Identify which cell holds the provided text, then report its (x, y) central coordinate. 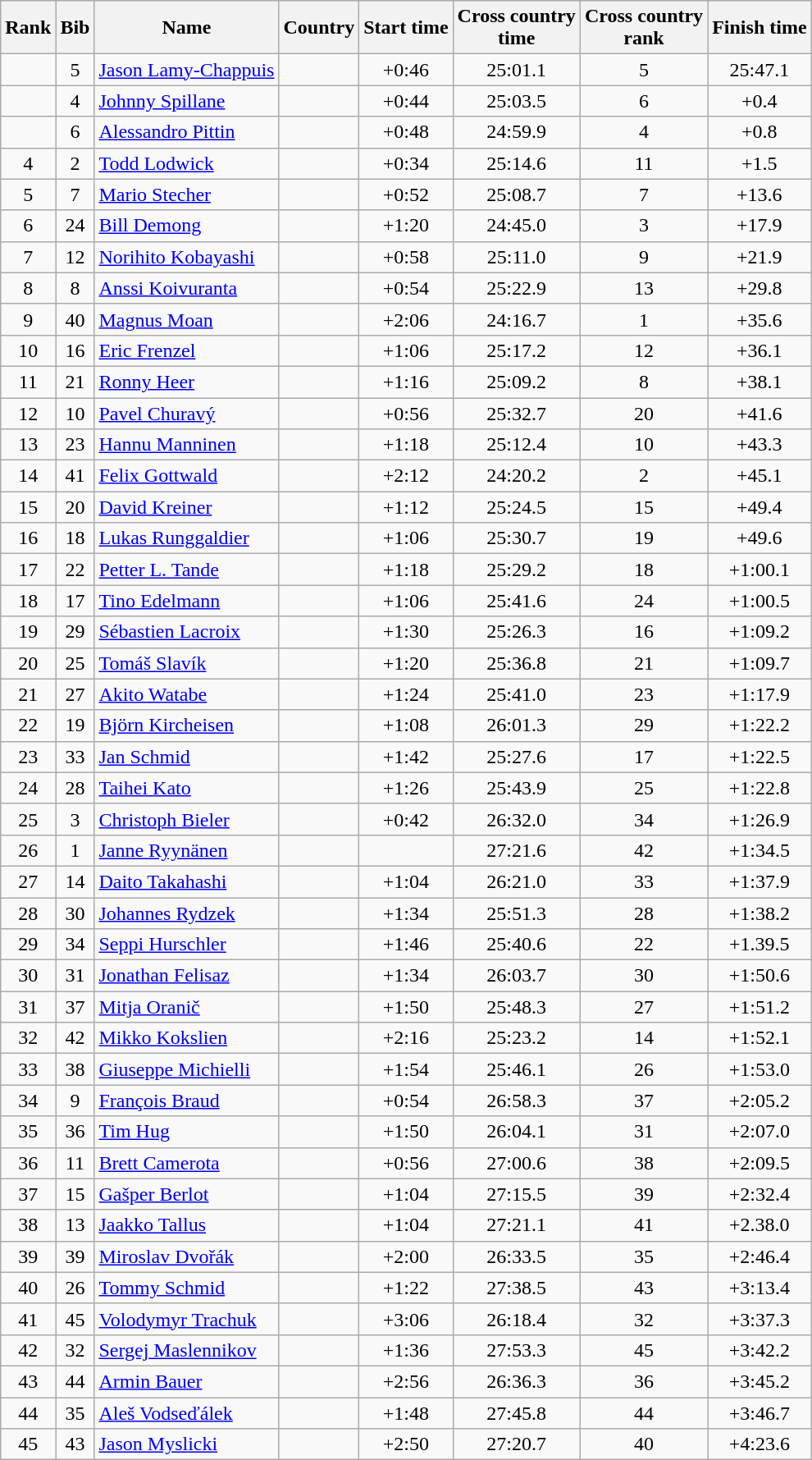
+1:38.2 (760, 913)
25:14.6 (517, 163)
+38.1 (760, 382)
+1:53.0 (760, 1069)
+4:23.6 (760, 1444)
+1:22.5 (760, 757)
+2:12 (406, 476)
+1:22.2 (760, 725)
Armin Bauer (187, 1381)
Start time (406, 28)
+1:52.1 (760, 1038)
+43.3 (760, 445)
Eric Frenzel (187, 350)
+1:09.2 (760, 632)
+17.9 (760, 226)
+1:34.5 (760, 850)
26:32.0 (517, 819)
Ronny Heer (187, 382)
David Kreiner (187, 507)
Tino Edelmann (187, 601)
Name (187, 28)
+1:42 (406, 757)
25:24.5 (517, 507)
+3:13.4 (760, 1288)
27:21.6 (517, 850)
27:21.1 (517, 1225)
+49.6 (760, 538)
Miroslav Dvořák (187, 1256)
Tommy Schmid (187, 1288)
Mikko Kokslien (187, 1038)
+0.8 (760, 132)
Aleš Vodseďálek (187, 1412)
Jan Schmid (187, 757)
+1:26 (406, 788)
25:30.7 (517, 538)
25:47.1 (760, 70)
+2:46.4 (760, 1256)
Petter L. Tande (187, 570)
+1:26.9 (760, 819)
+0.4 (760, 101)
Pavel Churavý (187, 413)
24:59.9 (517, 132)
+1:48 (406, 1412)
Jason Myslicki (187, 1444)
+2:05.2 (760, 1101)
+1:54 (406, 1069)
Jason Lamy-Chappuis (187, 70)
+0:34 (406, 163)
Anssi Koivuranta (187, 288)
Sébastien Lacroix (187, 632)
Felix Gottwald (187, 476)
+1:50.6 (760, 976)
Giuseppe Michielli (187, 1069)
25:36.8 (517, 663)
26:04.1 (517, 1132)
Jaakko Tallus (187, 1225)
Gašper Berlot (187, 1194)
Seppi Hurschler (187, 945)
Alessandro Pittin (187, 132)
+1:17.9 (760, 694)
Johnny Spillane (187, 101)
+2:56 (406, 1381)
Lukas Runggaldier (187, 538)
+2.38.0 (760, 1225)
Taihei Kato (187, 788)
+1:24 (406, 694)
+1:37.9 (760, 881)
Tim Hug (187, 1132)
+0:42 (406, 819)
25:11.0 (517, 257)
+2:16 (406, 1038)
+0:46 (406, 70)
+49.4 (760, 507)
+2:07.0 (760, 1132)
+3:45.2 (760, 1381)
+13.6 (760, 195)
27:53.3 (517, 1350)
+2:06 (406, 319)
+1:51.2 (760, 1007)
25:23.2 (517, 1038)
+0:48 (406, 132)
+1.5 (760, 163)
Cross country rank (643, 28)
+3:46.7 (760, 1412)
+2:50 (406, 1444)
Tomáš Slavík (187, 663)
+1:00.5 (760, 601)
Bib (75, 28)
Bill Demong (187, 226)
25:46.1 (517, 1069)
26:33.5 (517, 1256)
Jonathan Felisaz (187, 976)
+3:42.2 (760, 1350)
+1.39.5 (760, 945)
27:45.8 (517, 1412)
+0:44 (406, 101)
+3:37.3 (760, 1319)
+1:30 (406, 632)
25:27.6 (517, 757)
+21.9 (760, 257)
Daito Takahashi (187, 881)
Magnus Moan (187, 319)
+2:09.5 (760, 1163)
+1:09.7 (760, 663)
+1:16 (406, 382)
+0:58 (406, 257)
25:41.0 (517, 694)
Brett Camerota (187, 1163)
Hannu Manninen (187, 445)
25:26.3 (517, 632)
Mitja Oranič (187, 1007)
25:09.2 (517, 382)
Norihito Kobayashi (187, 257)
25:12.4 (517, 445)
+2:32.4 (760, 1194)
26:01.3 (517, 725)
+1:46 (406, 945)
24:45.0 (517, 226)
Johannes Rydzek (187, 913)
26:58.3 (517, 1101)
+36.1 (760, 350)
François Braud (187, 1101)
+1:08 (406, 725)
27:15.5 (517, 1194)
+3:06 (406, 1319)
Akito Watabe (187, 694)
Björn Kircheisen (187, 725)
Christoph Bieler (187, 819)
26:18.4 (517, 1319)
25:41.6 (517, 601)
25:03.5 (517, 101)
+2:00 (406, 1256)
Volodymyr Trachuk (187, 1319)
26:03.7 (517, 976)
25:29.2 (517, 570)
Cross country time (517, 28)
Mario Stecher (187, 195)
Todd Lodwick (187, 163)
26:36.3 (517, 1381)
Rank (28, 28)
25:22.9 (517, 288)
+1:22.8 (760, 788)
27:00.6 (517, 1163)
+41.6 (760, 413)
25:51.3 (517, 913)
+45.1 (760, 476)
27:20.7 (517, 1444)
27:38.5 (517, 1288)
26:21.0 (517, 881)
+1:36 (406, 1350)
25:17.2 (517, 350)
24:16.7 (517, 319)
Finish time (760, 28)
+1:22 (406, 1288)
+1:00.1 (760, 570)
+1:12 (406, 507)
25:43.9 (517, 788)
24:20.2 (517, 476)
Sergej Maslennikov (187, 1350)
25:48.3 (517, 1007)
25:32.7 (517, 413)
Country (319, 28)
25:01.1 (517, 70)
+35.6 (760, 319)
+0:52 (406, 195)
25:40.6 (517, 945)
25:08.7 (517, 195)
Janne Ryynänen (187, 850)
+29.8 (760, 288)
